Output the (X, Y) coordinate of the center of the cell containing the given text.  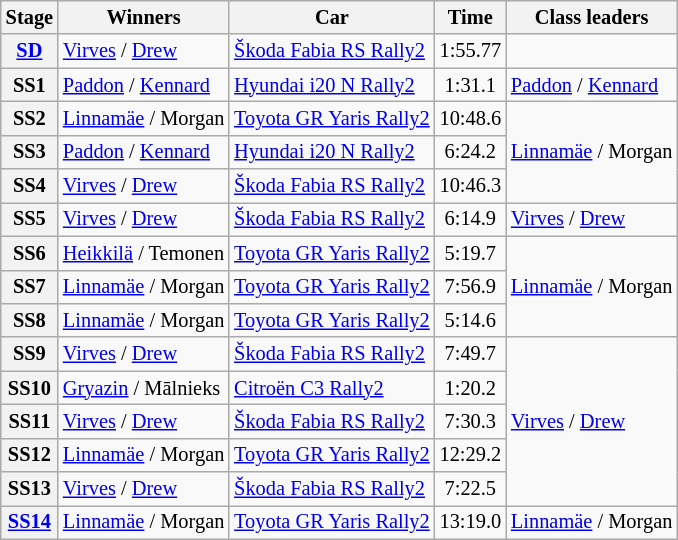
12:29.2 (470, 455)
SS3 (30, 152)
7:22.5 (470, 489)
7:56.9 (470, 287)
SS6 (30, 253)
Stage (30, 17)
7:49.7 (470, 354)
SS1 (30, 85)
1:55.77 (470, 51)
Citroën C3 Rally2 (332, 388)
SS14 (30, 522)
SS12 (30, 455)
6:24.2 (470, 152)
Car (332, 17)
7:30.3 (470, 421)
5:19.7 (470, 253)
SS11 (30, 421)
5:14.6 (470, 320)
1:20.2 (470, 388)
Heikkilä / Temonen (144, 253)
SS2 (30, 118)
SS9 (30, 354)
SS4 (30, 186)
1:31.1 (470, 85)
6:14.9 (470, 219)
SS5 (30, 219)
SS7 (30, 287)
SS10 (30, 388)
13:19.0 (470, 522)
SD (30, 51)
Class leaders (592, 17)
10:48.6 (470, 118)
SS13 (30, 489)
Time (470, 17)
SS8 (30, 320)
10:46.3 (470, 186)
Winners (144, 17)
Gryazin / Mālnieks (144, 388)
